Extract the [X, Y] coordinate from the center of the cell holding the provided text.  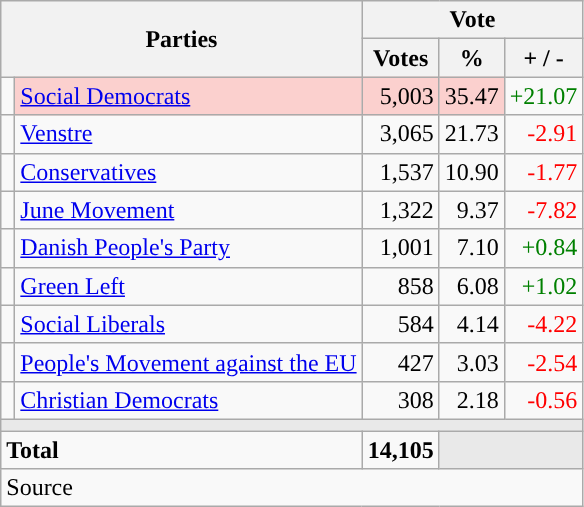
-4.22 [544, 324]
Venstre [188, 134]
Green Left [188, 286]
21.73 [472, 134]
-7.82 [544, 210]
June Movement [188, 210]
9.37 [472, 210]
Votes [400, 58]
+0.84 [544, 248]
1,322 [400, 210]
-0.56 [544, 400]
35.47 [472, 96]
Source [292, 488]
2.18 [472, 400]
Parties [182, 39]
6.08 [472, 286]
10.90 [472, 172]
+21.07 [544, 96]
Conservatives [188, 172]
1,001 [400, 248]
Total [182, 449]
14,105 [400, 449]
Social Liberals [188, 324]
1,537 [400, 172]
% [472, 58]
-1.77 [544, 172]
3,065 [400, 134]
Christian Democrats [188, 400]
Danish People's Party [188, 248]
584 [400, 324]
+1.02 [544, 286]
4.14 [472, 324]
+ / - [544, 58]
5,003 [400, 96]
3.03 [472, 362]
858 [400, 286]
7.10 [472, 248]
308 [400, 400]
People's Movement against the EU [188, 362]
427 [400, 362]
Social Democrats [188, 96]
-2.91 [544, 134]
-2.54 [544, 362]
Vote [472, 20]
